Return the (x, y) coordinate for the center point of the cell that contains the specified text.  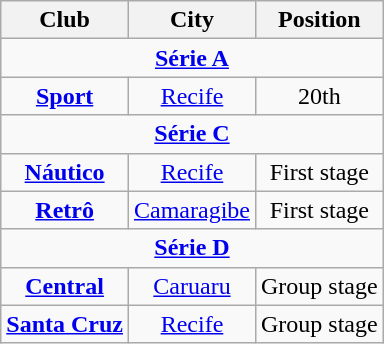
Retrô (65, 210)
Camaragibe (192, 210)
Série C (192, 134)
City (192, 20)
Série A (192, 58)
Caruaru (192, 286)
Náutico (65, 172)
Central (65, 286)
Série D (192, 248)
Sport (65, 96)
Santa Cruz (65, 324)
20th (319, 96)
Club (65, 20)
Position (319, 20)
